Search for the cell housing the specified text and yield its [X, Y] center coordinate. 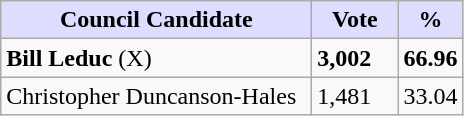
% [430, 20]
Council Candidate [156, 20]
33.04 [430, 96]
Bill Leduc (X) [156, 58]
3,002 [355, 58]
Christopher Duncanson-Hales [156, 96]
Vote [355, 20]
1,481 [355, 96]
66.96 [430, 58]
